Locate the cell with the specified text and output its (x, y) center coordinate. 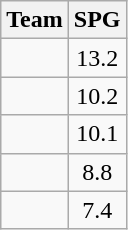
10.2 (97, 96)
8.8 (97, 172)
10.1 (97, 134)
13.2 (97, 58)
7.4 (97, 210)
Team (35, 20)
SPG (97, 20)
